Extract the (X, Y) coordinate from the center of the cell holding the provided text.  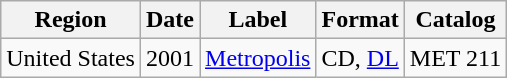
Label (258, 20)
United States (71, 58)
Metropolis (258, 58)
Format (360, 20)
Catalog (455, 20)
Region (71, 20)
Date (170, 20)
MET 211 (455, 58)
CD, DL (360, 58)
2001 (170, 58)
